From the cell containing the given text, extract its center point as (x, y) coordinate. 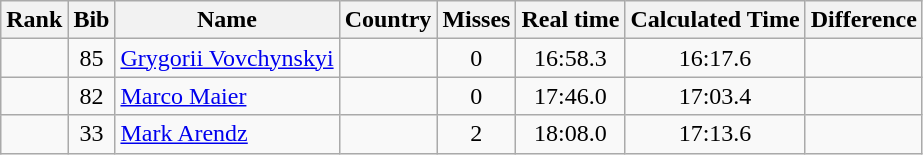
16:17.6 (715, 58)
Real time (570, 20)
17:46.0 (570, 96)
Name (227, 20)
85 (92, 58)
16:58.3 (570, 58)
82 (92, 96)
33 (92, 134)
Calculated Time (715, 20)
Grygorii Vovchynskyi (227, 58)
18:08.0 (570, 134)
Rank (34, 20)
Country (388, 20)
17:03.4 (715, 96)
17:13.6 (715, 134)
Difference (864, 20)
Bib (92, 20)
Misses (476, 20)
Marco Maier (227, 96)
Mark Arendz (227, 134)
2 (476, 134)
